Return (X, Y) of the center of cell containing provided text 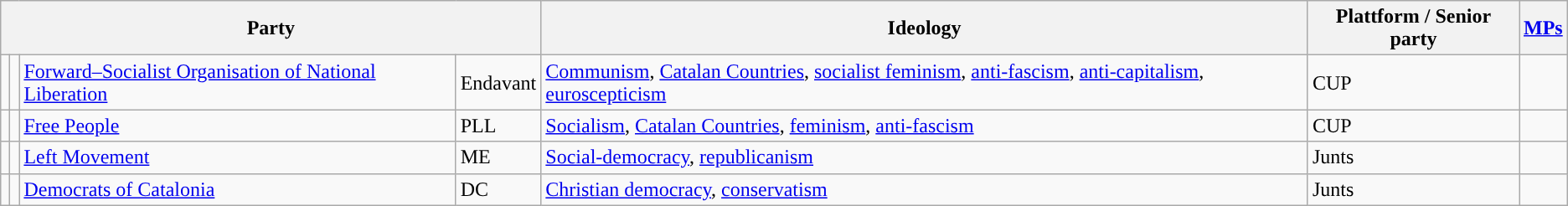
Ideology (925, 28)
Christian democracy, conservatism (925, 189)
Party (271, 28)
Left Movement (238, 157)
MPs (1544, 28)
Free People (238, 126)
Communism, Catalan Countries, socialist feminism, anti-fascism, anti-capitalism, euroscepticism (925, 82)
Social-democracy, republicanism (925, 157)
Socialism, Catalan Countries, feminism, anti-fascism (925, 126)
Endavant (498, 82)
Democrats of Catalonia (238, 189)
PLL (498, 126)
DC (498, 189)
Plattform / Senior party (1413, 28)
Forward–Socialist Organisation of National Liberation (238, 82)
ME (498, 157)
